Identify which cell holds the provided text, then report its [X, Y] central coordinate. 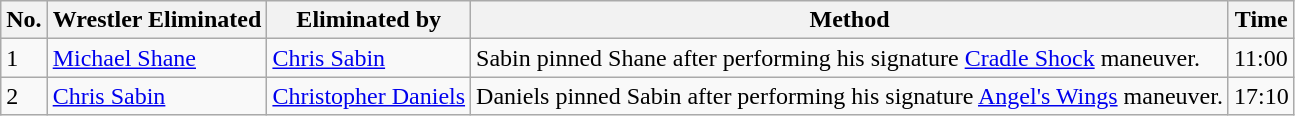
Christopher Daniels [369, 96]
Method [850, 20]
1 [24, 58]
Eliminated by [369, 20]
Wrestler Eliminated [157, 20]
Sabin pinned Shane after performing his signature Cradle Shock maneuver. [850, 58]
2 [24, 96]
Time [1261, 20]
Michael Shane [157, 58]
11:00 [1261, 58]
No. [24, 20]
Daniels pinned Sabin after performing his signature Angel's Wings maneuver. [850, 96]
17:10 [1261, 96]
